Find where the given text appears and provide that cell's center as (x, y) coordinate. 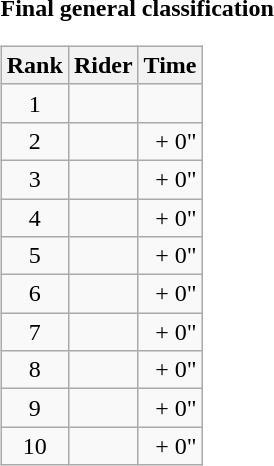
Rank (34, 65)
Time (170, 65)
10 (34, 446)
9 (34, 408)
8 (34, 370)
7 (34, 332)
4 (34, 217)
2 (34, 141)
6 (34, 294)
5 (34, 256)
Rider (103, 65)
3 (34, 179)
1 (34, 103)
